Find where the given text appears and provide that cell's center as [x, y] coordinate. 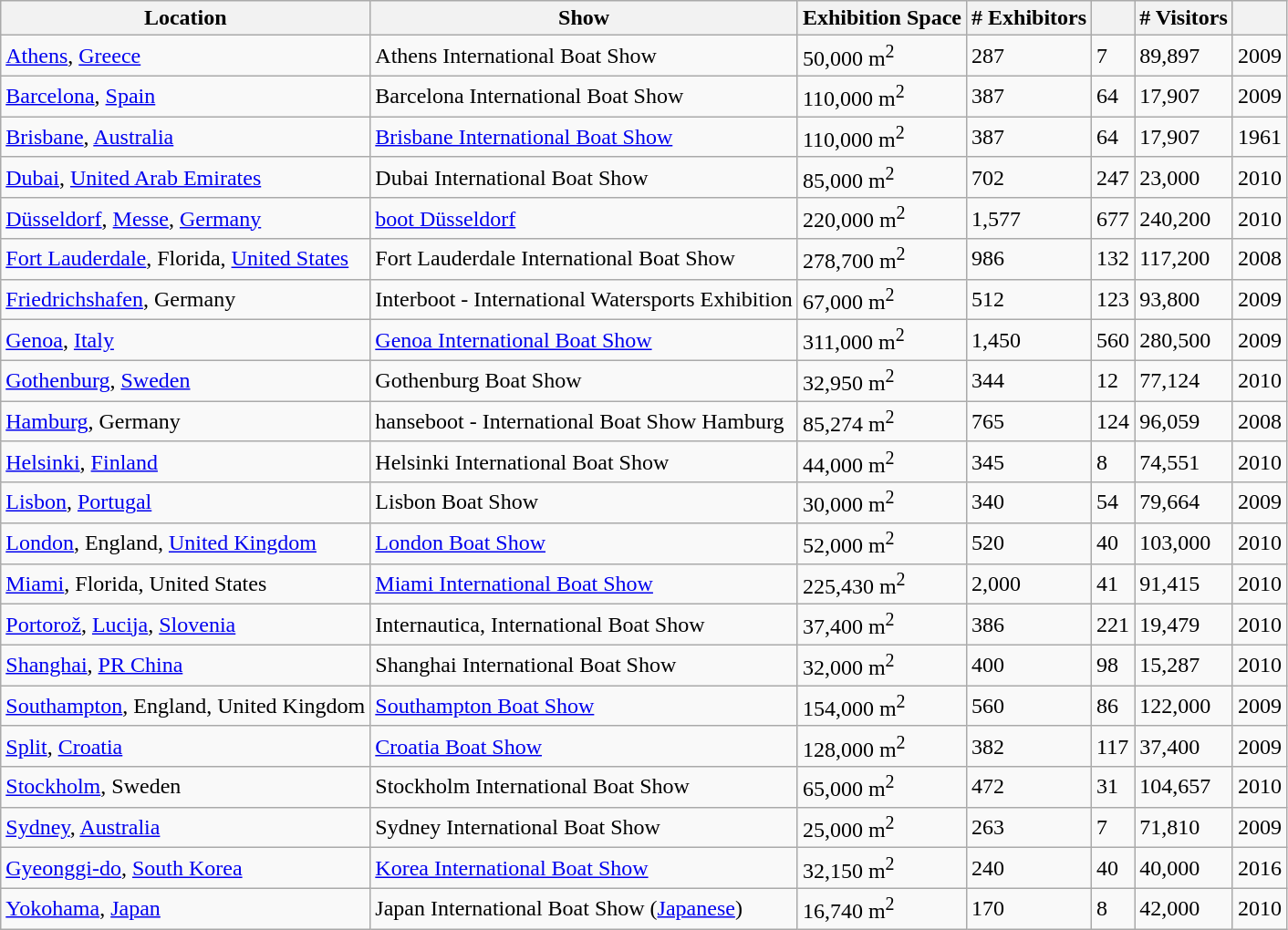
15,287 [1184, 666]
Fort Lauderdale, Florida, United States [186, 259]
16,740 m2 [881, 908]
19,479 [1184, 625]
96,059 [1184, 421]
Fort Lauderdale International Boat Show [584, 259]
54 [1113, 503]
221 [1113, 625]
Hamburg, Germany [186, 421]
86 [1113, 706]
Genoa, Italy [186, 341]
Gyeonggi-do, South Korea [186, 868]
280,500 [1184, 341]
Shanghai International Boat Show [584, 666]
98 [1113, 666]
37,400 [1184, 746]
12 [1113, 381]
41 [1113, 584]
Show [584, 18]
Sydney, Australia [186, 828]
123 [1113, 299]
Barcelona, Spain [186, 97]
Athens, Greece [186, 57]
23,000 [1184, 177]
37,400 m2 [881, 625]
40,000 [1184, 868]
Athens International Boat Show [584, 57]
247 [1113, 177]
Interboot - International Watersports Exhibition [584, 299]
220,000 m2 [881, 219]
Lisbon Boat Show [584, 503]
74,551 [1184, 461]
65,000 m2 [881, 788]
Miami, Florida, United States [186, 584]
Southampton, England, United Kingdom [186, 706]
512 [1029, 299]
263 [1029, 828]
124 [1113, 421]
340 [1029, 503]
520 [1029, 543]
42,000 [1184, 908]
104,657 [1184, 788]
765 [1029, 421]
boot Düsseldorf [584, 219]
Helsinki, Finland [186, 461]
Yokohama, Japan [186, 908]
Croatia Boat Show [584, 746]
Düsseldorf, Messe, Germany [186, 219]
85,274 m2 [881, 421]
Gothenburg, Sweden [186, 381]
London, England, United Kingdom [186, 543]
67,000 m2 [881, 299]
79,664 [1184, 503]
London Boat Show [584, 543]
472 [1029, 788]
345 [1029, 461]
122,000 [1184, 706]
986 [1029, 259]
Shanghai, PR China [186, 666]
Lisbon, Portugal [186, 503]
311,000 m2 [881, 341]
Brisbane International Boat Show [584, 137]
677 [1113, 219]
77,124 [1184, 381]
2016 [1259, 868]
Friedrichshafen, Germany [186, 299]
# Visitors [1184, 18]
132 [1113, 259]
Sydney International Boat Show [584, 828]
Brisbane, Australia [186, 137]
44,000 m2 [881, 461]
Split, Croatia [186, 746]
Japan International Boat Show (Japanese) [584, 908]
Location [186, 18]
1,450 [1029, 341]
52,000 m2 [881, 543]
71,810 [1184, 828]
Gothenburg Boat Show [584, 381]
Barcelona International Boat Show [584, 97]
287 [1029, 57]
382 [1029, 746]
278,700 m2 [881, 259]
Helsinki International Boat Show [584, 461]
25,000 m2 [881, 828]
Miami International Boat Show [584, 584]
1961 [1259, 137]
Exhibition Space [881, 18]
89,897 [1184, 57]
30,000 m2 [881, 503]
386 [1029, 625]
hanseboot - International Boat Show Hamburg [584, 421]
85,000 m2 [881, 177]
31 [1113, 788]
Dubai International Boat Show [584, 177]
Korea International Boat Show [584, 868]
117,200 [1184, 259]
1,577 [1029, 219]
400 [1029, 666]
702 [1029, 177]
240,200 [1184, 219]
170 [1029, 908]
50,000 m2 [881, 57]
2,000 [1029, 584]
32,950 m2 [881, 381]
Southampton Boat Show [584, 706]
# Exhibitors [1029, 18]
32,000 m2 [881, 666]
91,415 [1184, 584]
225,430 m2 [881, 584]
Internautica, International Boat Show [584, 625]
344 [1029, 381]
Portorož, Lucija, Slovenia [186, 625]
Stockholm International Boat Show [584, 788]
240 [1029, 868]
Genoa International Boat Show [584, 341]
93,800 [1184, 299]
Dubai, United Arab Emirates [186, 177]
128,000 m2 [881, 746]
32,150 m2 [881, 868]
103,000 [1184, 543]
117 [1113, 746]
154,000 m2 [881, 706]
Stockholm, Sweden [186, 788]
